Pinpoint the cell where the given text exists, returning its (x, y) midpoint coordinate. 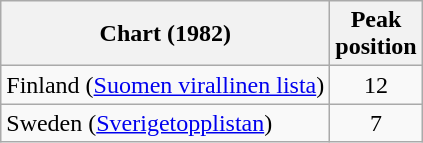
12 (376, 85)
Peakposition (376, 34)
Sweden (Sverigetopplistan) (166, 123)
Chart (1982) (166, 34)
Finland (Suomen virallinen lista) (166, 85)
7 (376, 123)
